Scan for the cell matching the given text and deliver its [x, y] coordinate at center. 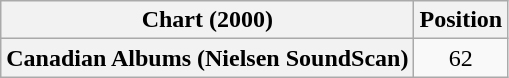
Chart (2000) [208, 20]
Position [461, 20]
Canadian Albums (Nielsen SoundScan) [208, 58]
62 [461, 58]
